For the text-containing cell, return its midpoint in [X, Y] coordinate format. 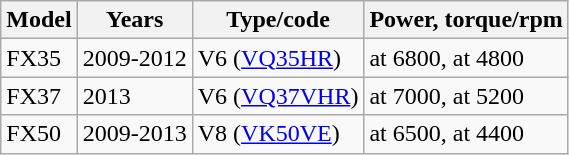
2013 [134, 96]
FX35 [39, 58]
2009-2013 [134, 134]
V8 (VK50VE) [278, 134]
Type/code [278, 20]
FX37 [39, 96]
Power, torque/rpm [466, 20]
Model [39, 20]
FX50 [39, 134]
at 6800, at 4800 [466, 58]
V6 (VQ37VHR) [278, 96]
at 7000, at 5200 [466, 96]
at 6500, at 4400 [466, 134]
Years [134, 20]
V6 (VQ35HR) [278, 58]
2009-2012 [134, 58]
